Capture the cell that displays the provided text and extract its (X, Y) central coordinate. 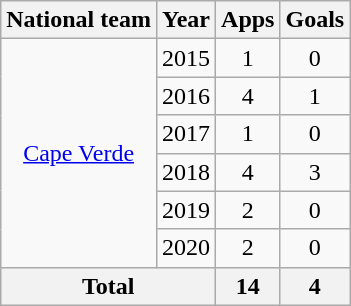
2018 (186, 172)
2019 (186, 210)
3 (315, 172)
National team (79, 20)
Cape Verde (79, 153)
2015 (186, 58)
2017 (186, 134)
Total (108, 286)
2020 (186, 248)
Goals (315, 20)
Apps (248, 20)
14 (248, 286)
2016 (186, 96)
Year (186, 20)
